Pinpoint the cell where the given text exists, returning its [X, Y] midpoint coordinate. 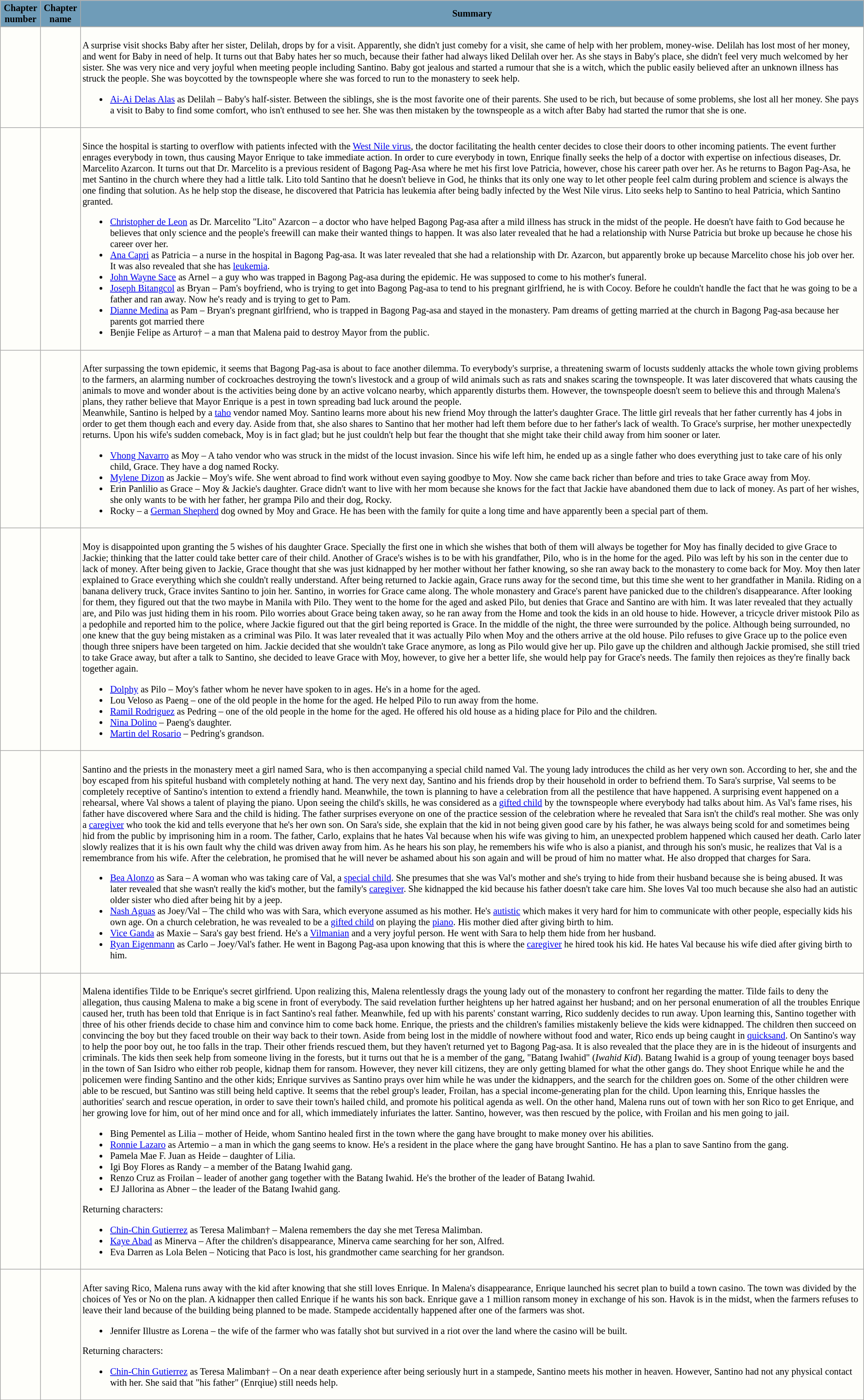
Summary [472, 13]
Chapter name [60, 13]
Chapter number [20, 13]
